Return (X, Y) of the center of cell containing provided text 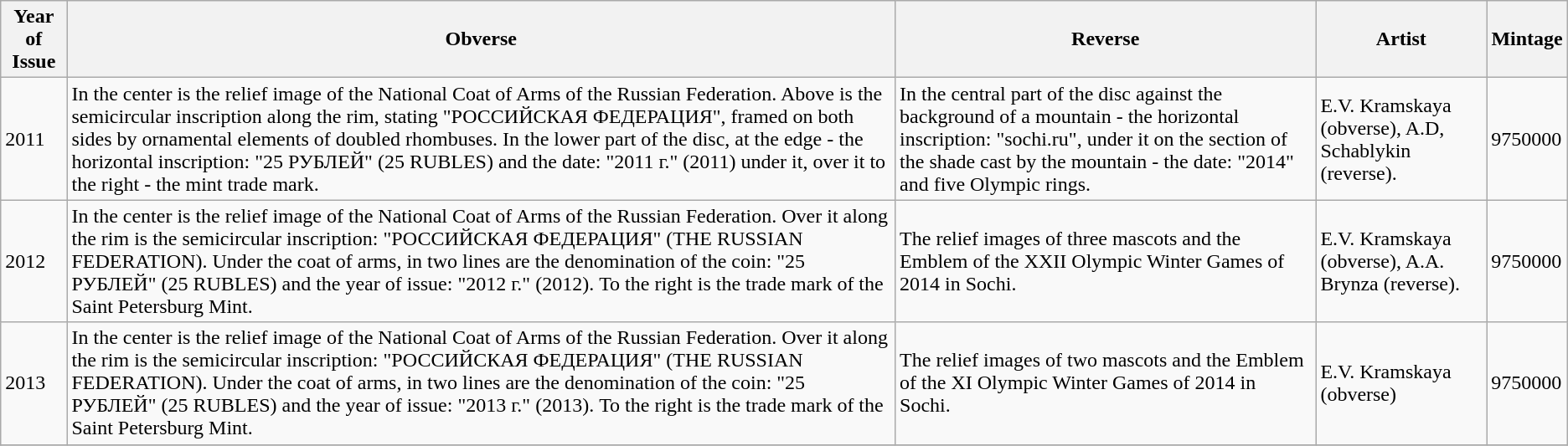
E.V. Kramskaya (obverse), A.D, Schablykin (reverse). (1401, 139)
2013 (34, 383)
The relief images of three mascots and the Emblem of the XXII Olympic Winter Games of 2014 in Sochi. (1106, 261)
Artist (1401, 39)
Reverse (1106, 39)
2011 (34, 139)
Obverse (481, 39)
Year of Issue (34, 39)
The relief images of two mascots and the Emblem of the XI Olympic Winter Games of 2014 in Sochi. (1106, 383)
Mintage (1527, 39)
E.V. Kramskaya (obverse) (1401, 383)
2012 (34, 261)
E.V. Kramskaya (obverse), A.A. Brynza (reverse). (1401, 261)
